Capture the cell that displays the provided text and extract its [X, Y] central coordinate. 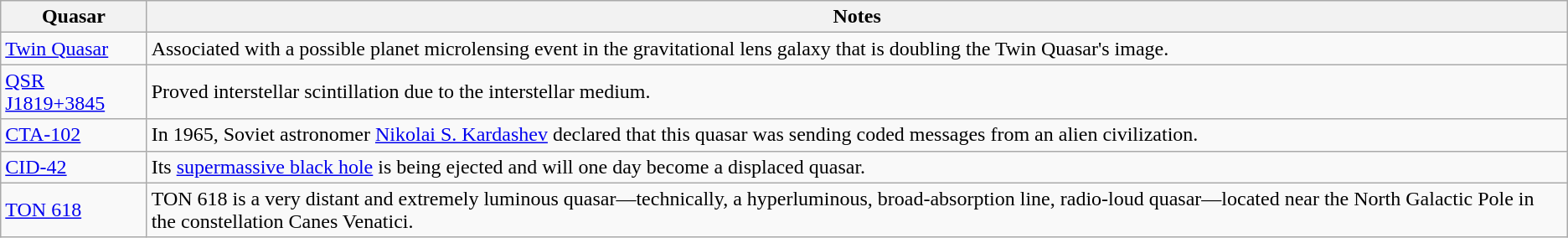
Associated with a possible planet microlensing event in the gravitational lens galaxy that is doubling the Twin Quasar's image. [857, 49]
In 1965, Soviet astronomer Nikolai S. Kardashev declared that this quasar was sending coded messages from an alien civilization. [857, 135]
Notes [857, 17]
CID-42 [74, 167]
Proved interstellar scintillation due to the interstellar medium. [857, 92]
QSR J1819+3845 [74, 92]
Quasar [74, 17]
CTA-102 [74, 135]
Its supermassive black hole is being ejected and will one day become a displaced quasar. [857, 167]
Twin Quasar [74, 49]
TON 618 [74, 210]
